Identify which cell holds the provided text, then report its (x, y) central coordinate. 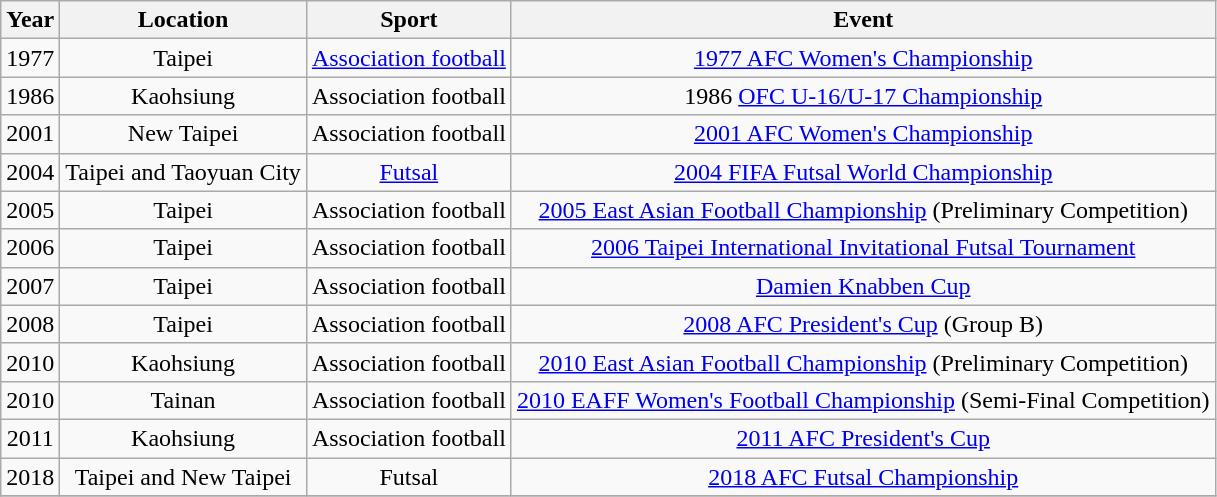
Location (184, 20)
2008 (30, 324)
2018 AFC Futsal Championship (863, 477)
2001 AFC Women's Championship (863, 134)
1977 AFC Women's Championship (863, 58)
Damien Knabben Cup (863, 286)
New Taipei (184, 134)
Sport (408, 20)
Taipei and New Taipei (184, 477)
2005 East Asian Football Championship (Preliminary Competition) (863, 210)
Event (863, 20)
2008 AFC President's Cup (Group B) (863, 324)
2004 FIFA Futsal World Championship (863, 172)
1986 OFC U-16/U-17 Championship (863, 96)
2005 (30, 210)
2010 EAFF Women's Football Championship (Semi-Final Competition) (863, 400)
2001 (30, 134)
2010 East Asian Football Championship (Preliminary Competition) (863, 362)
Year (30, 20)
2018 (30, 477)
2006 (30, 248)
Tainan (184, 400)
2007 (30, 286)
1977 (30, 58)
2011 (30, 438)
Taipei and Taoyuan City (184, 172)
2004 (30, 172)
2011 AFC President's Cup (863, 438)
1986 (30, 96)
2006 Taipei International Invitational Futsal Tournament (863, 248)
